For the text-containing cell, return its midpoint in [X, Y] coordinate format. 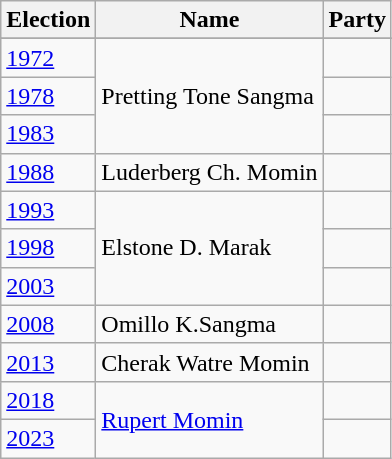
2008 [48, 324]
1993 [48, 210]
1998 [48, 248]
Luderberg Ch. Momin [210, 172]
1972 [48, 58]
Election [48, 20]
1988 [48, 172]
Rupert Momin [210, 419]
2023 [48, 438]
2013 [48, 362]
Name [210, 20]
Party [357, 20]
Elstone D. Marak [210, 248]
1978 [48, 96]
2018 [48, 400]
Pretting Tone Sangma [210, 96]
Omillo K.Sangma [210, 324]
1983 [48, 134]
2003 [48, 286]
Cherak Watre Momin [210, 362]
